Search for the cell housing the specified text and yield its [X, Y] center coordinate. 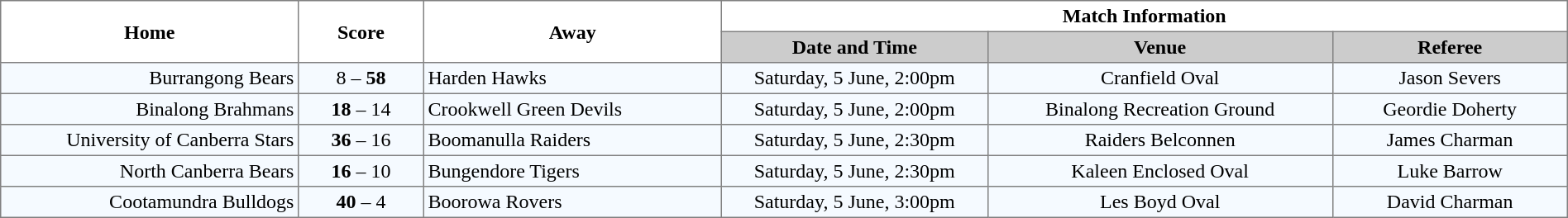
Burrangong Bears [150, 78]
Binalong Brahmans [150, 109]
Les Boyd Oval [1159, 202]
Boomanulla Raiders [572, 140]
James Charman [1450, 140]
Saturday, 5 June, 3:00pm [854, 202]
16 – 10 [361, 171]
Cranfield Oval [1159, 78]
Crookwell Green Devils [572, 109]
University of Canberra Stars [150, 140]
18 – 14 [361, 109]
David Charman [1450, 202]
North Canberra Bears [150, 171]
40 – 4 [361, 202]
Date and Time [854, 47]
Raiders Belconnen [1159, 140]
Home [150, 31]
Luke Barrow [1450, 171]
Harden Hawks [572, 78]
36 – 16 [361, 140]
Away [572, 31]
Bungendore Tigers [572, 171]
Kaleen Enclosed Oval [1159, 171]
Score [361, 31]
Geordie Doherty [1450, 109]
Venue [1159, 47]
Referee [1450, 47]
Boorowa Rovers [572, 202]
Binalong Recreation Ground [1159, 109]
Jason Severs [1450, 78]
8 – 58 [361, 78]
Cootamundra Bulldogs [150, 202]
Match Information [1145, 17]
